Return the (x, y) coordinate for the center point of the cell that contains the specified text.  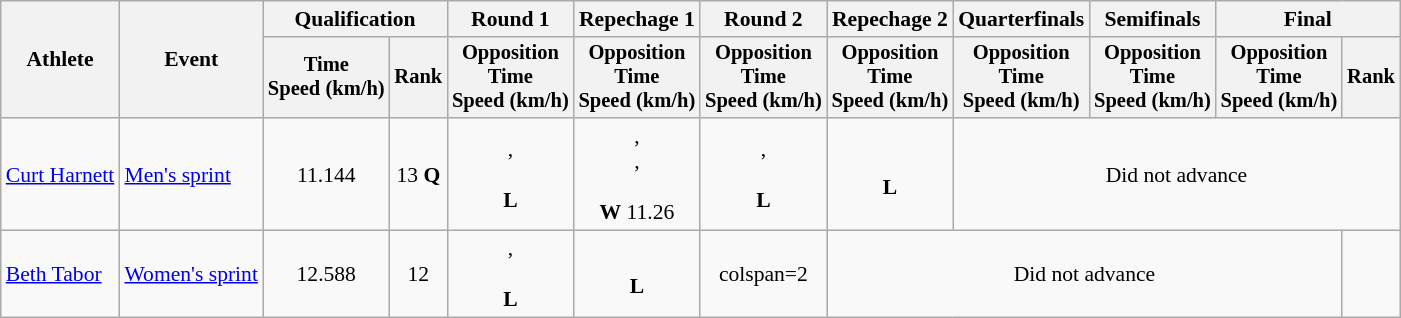
Athlete (60, 60)
Repechage 1 (638, 19)
13 Q (419, 174)
Women's sprint (191, 274)
Event (191, 60)
Repechage 2 (890, 19)
Round 1 (510, 19)
12 (419, 274)
12.588 (326, 274)
11.144 (326, 174)
Men's sprint (191, 174)
Semifinals (1152, 19)
Beth Tabor (60, 274)
,,W 11.26 (638, 174)
Quarterfinals (1021, 19)
Final (1308, 19)
TimeSpeed (km/h) (326, 78)
Qualification (355, 19)
colspan=2 (764, 274)
Round 2 (764, 19)
Curt Harnett (60, 174)
